Search for the cell housing the specified text and yield its [X, Y] center coordinate. 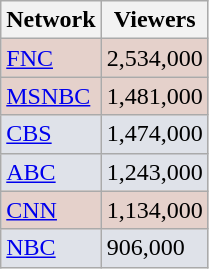
1,243,000 [154, 172]
Network [51, 20]
906,000 [154, 248]
NBC [51, 248]
ABC [51, 172]
FNC [51, 58]
MSNBC [51, 96]
1,134,000 [154, 210]
CBS [51, 134]
1,474,000 [154, 134]
2,534,000 [154, 58]
Viewers [154, 20]
CNN [51, 210]
1,481,000 [154, 96]
